Identify which cell holds the provided text, then report its [X, Y] central coordinate. 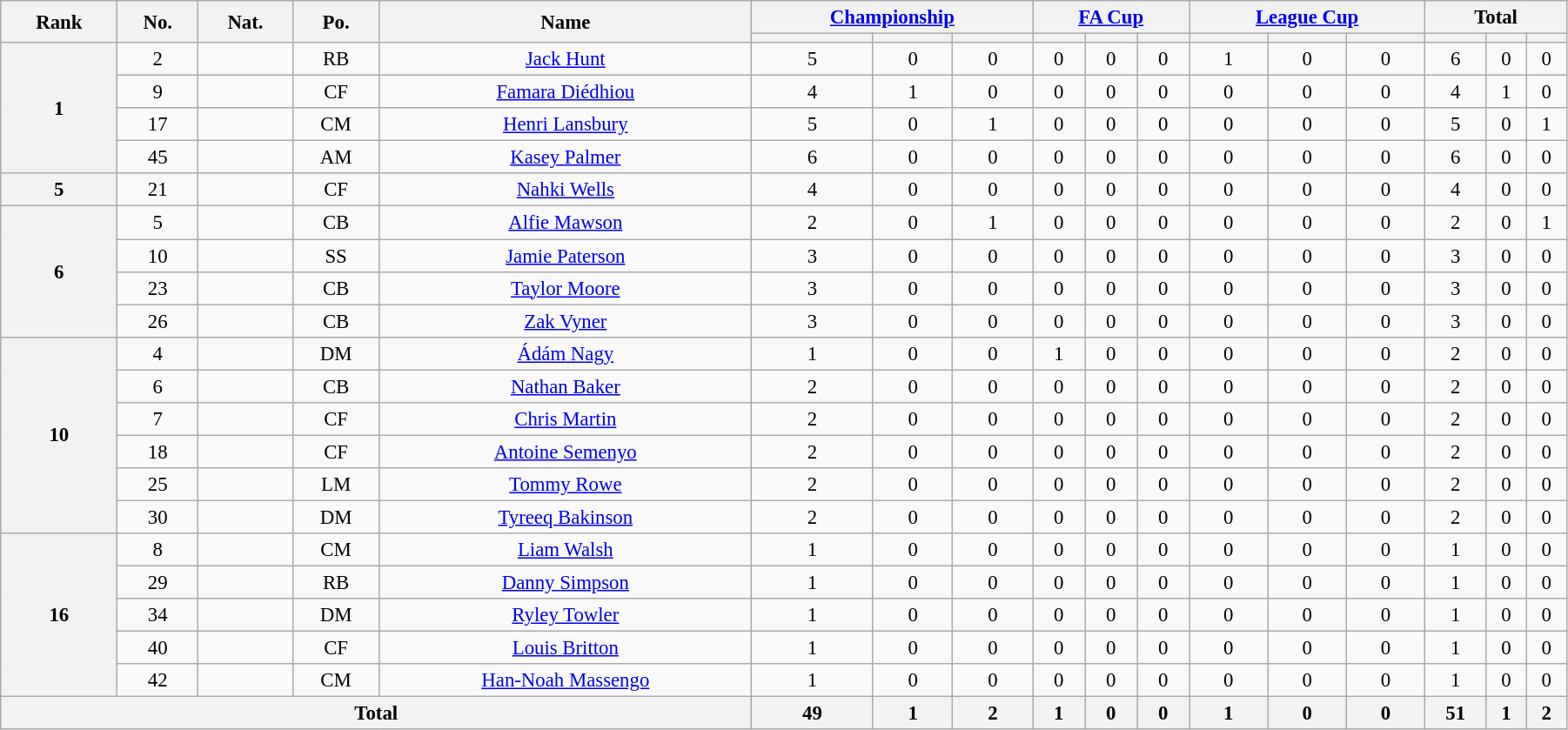
Jamie Paterson [566, 256]
Liam Walsh [566, 550]
17 [158, 124]
Famara Diédhiou [566, 92]
Ryley Towler [566, 615]
40 [158, 648]
34 [158, 615]
26 [158, 321]
Taylor Moore [566, 288]
Ádám Nagy [566, 353]
Po. [336, 22]
Name [566, 22]
9 [158, 92]
Nathan Baker [566, 386]
League Cup [1307, 17]
Antoine Semenyo [566, 452]
Han-Noah Massengo [566, 680]
25 [158, 485]
LM [336, 485]
AM [336, 157]
Nat. [245, 22]
49 [813, 713]
Kasey Palmer [566, 157]
Rank [59, 22]
29 [158, 583]
Henri Lansbury [566, 124]
Zak Vyner [566, 321]
51 [1456, 713]
FA Cup [1111, 17]
Alfie Mawson [566, 223]
7 [158, 419]
No. [158, 22]
Chris Martin [566, 419]
8 [158, 550]
Nahki Wells [566, 191]
42 [158, 680]
21 [158, 191]
SS [336, 256]
Jack Hunt [566, 59]
Championship [893, 17]
Louis Britton [566, 648]
Tyreeq Bakinson [566, 517]
30 [158, 517]
16 [59, 615]
18 [158, 452]
23 [158, 288]
45 [158, 157]
Tommy Rowe [566, 485]
Danny Simpson [566, 583]
